Capture the cell that displays the provided text and extract its (X, Y) central coordinate. 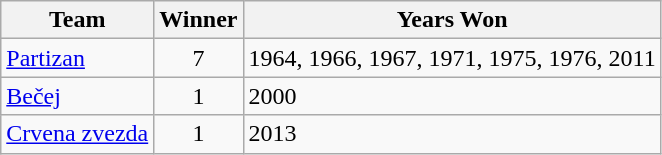
2013 (452, 134)
Crvena zvezda (78, 134)
Partizan (78, 58)
7 (198, 58)
Team (78, 20)
1964, 1966, 1967, 1971, 1975, 1976, 2011 (452, 58)
Bečej (78, 96)
2000 (452, 96)
Winner (198, 20)
Years Won (452, 20)
